Capture the cell that displays the provided text and extract its (x, y) central coordinate. 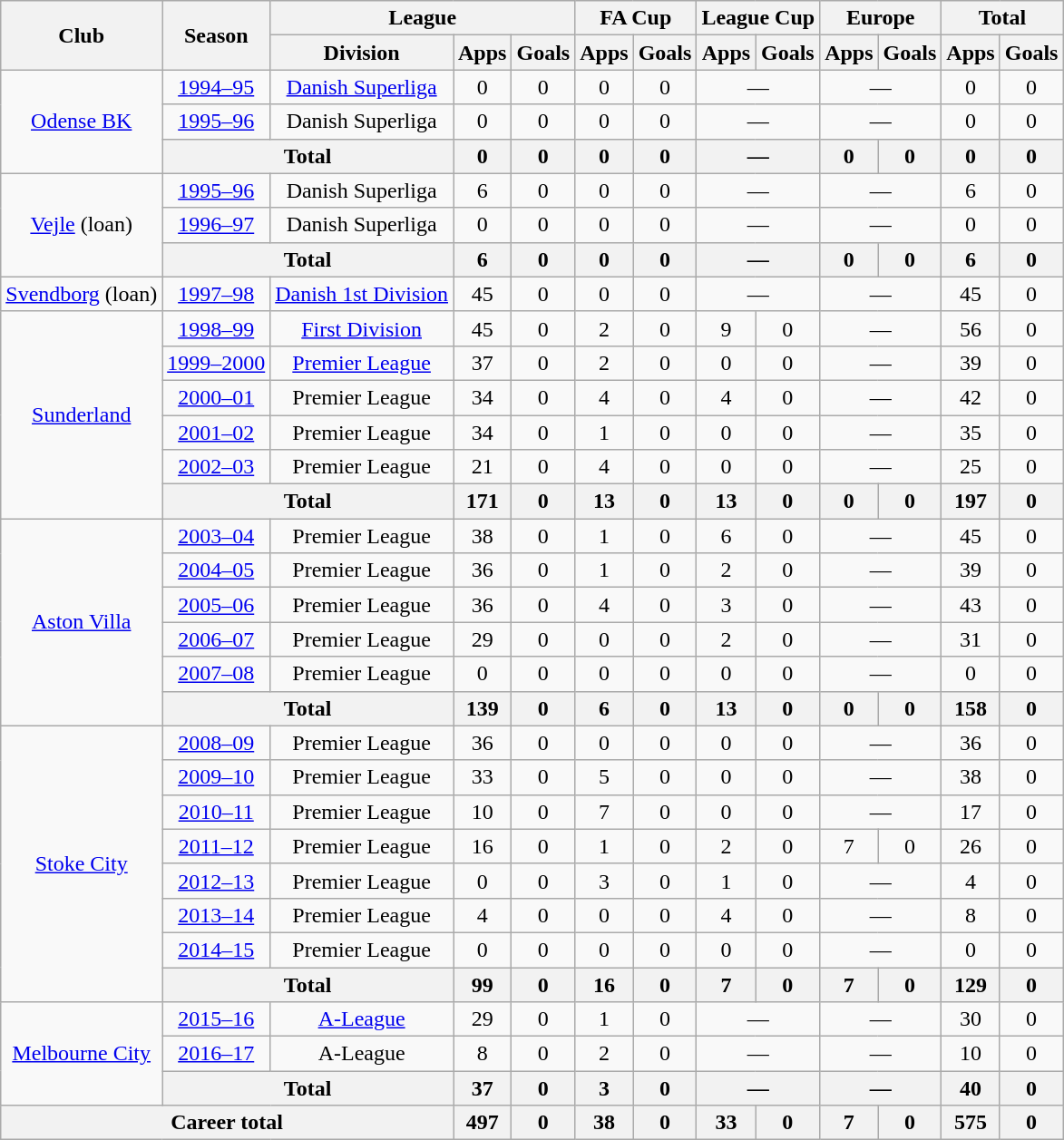
21 (483, 467)
Aston Villa (82, 622)
2008–09 (216, 743)
Danish 1st Division (362, 294)
Career total (227, 1123)
26 (971, 846)
2011–12 (216, 846)
Svendborg (loan) (82, 294)
2000–01 (216, 397)
League Cup (758, 18)
1999–2000 (216, 363)
40 (971, 1088)
1997–98 (216, 294)
5 (604, 777)
197 (971, 502)
Odense BK (82, 122)
575 (971, 1123)
30 (971, 1019)
Melbourne City (82, 1054)
Division (362, 53)
1998–99 (216, 328)
139 (483, 708)
42 (971, 397)
2001–02 (216, 433)
2009–10 (216, 777)
Stoke City (82, 863)
Club (82, 35)
158 (971, 708)
FA Cup (636, 18)
35 (971, 433)
2007–08 (216, 674)
2002–03 (216, 467)
43 (971, 605)
9 (726, 328)
1996–97 (216, 225)
17 (971, 812)
2014–15 (216, 950)
2003–04 (216, 536)
First Division (362, 328)
Sunderland (82, 414)
2012–13 (216, 881)
129 (971, 984)
2016–17 (216, 1054)
99 (483, 984)
2010–11 (216, 812)
1994–95 (216, 87)
497 (483, 1123)
171 (483, 502)
2004–05 (216, 570)
2015–16 (216, 1019)
31 (971, 639)
2005–06 (216, 605)
2013–14 (216, 915)
25 (971, 467)
Season (216, 35)
League (423, 18)
56 (971, 328)
2006–07 (216, 639)
Vejle (loan) (82, 225)
Europe (881, 18)
